Detect which cell encompasses the target text, then output its [X, Y] center coordinate. 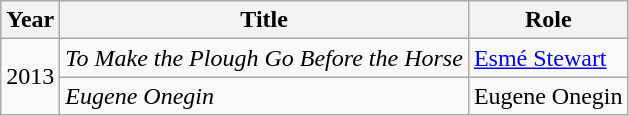
Esmé Stewart [548, 58]
Year [30, 20]
Title [264, 20]
Role [548, 20]
2013 [30, 77]
To Make the Plough Go Before the Horse [264, 58]
